Find where the given text appears and provide that cell's center as [x, y] coordinate. 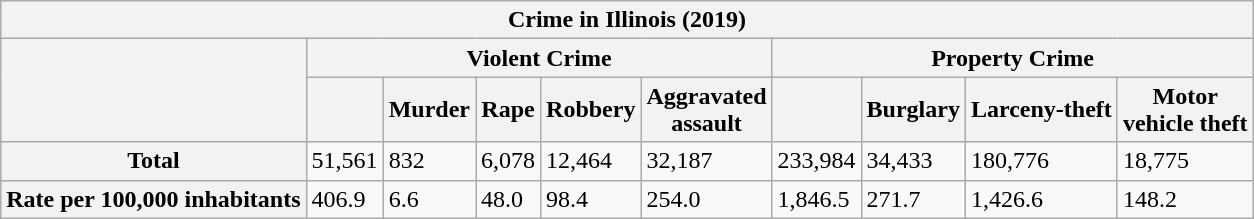
18,775 [1185, 161]
6.6 [429, 199]
48.0 [508, 199]
Robbery [591, 110]
233,984 [816, 161]
Property Crime [1012, 58]
Burglary [913, 110]
148.2 [1185, 199]
Larceny-theft [1041, 110]
Violent Crime [539, 58]
98.4 [591, 199]
51,561 [344, 161]
1,426.6 [1041, 199]
180,776 [1041, 161]
12,464 [591, 161]
1,846.5 [816, 199]
32,187 [706, 161]
Motorvehicle theft [1185, 110]
271.7 [913, 199]
Crime in Illinois (2019) [627, 20]
Aggravatedassault [706, 110]
Rape [508, 110]
Rate per 100,000 inhabitants [154, 199]
406.9 [344, 199]
Murder [429, 110]
254.0 [706, 199]
6,078 [508, 161]
832 [429, 161]
34,433 [913, 161]
Total [154, 161]
